Scan for the cell matching the given text and deliver its (X, Y) coordinate at center. 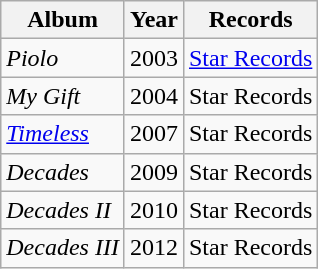
2004 (154, 96)
2009 (154, 172)
2007 (154, 134)
Decades (63, 172)
Decades II (63, 210)
Album (63, 20)
2010 (154, 210)
Piolo (63, 58)
Records (250, 20)
Decades III (63, 248)
2003 (154, 58)
My Gift (63, 96)
Timeless (63, 134)
2012 (154, 248)
Year (154, 20)
